Scan for the cell matching the given text and deliver its [X, Y] coordinate at center. 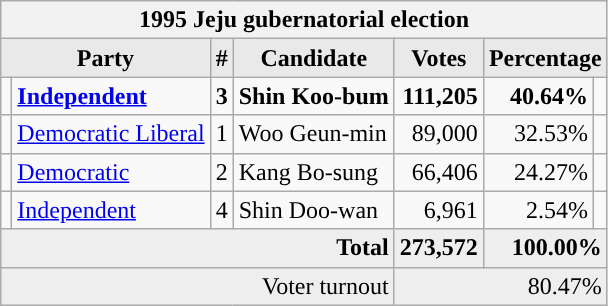
3 [222, 96]
Total [198, 248]
6,961 [438, 210]
111,205 [438, 96]
Votes [438, 58]
Kang Bo-sung [314, 172]
Party [106, 58]
24.27% [538, 172]
Shin Koo-bum [314, 96]
4 [222, 210]
66,406 [438, 172]
Democratic Liberal [111, 134]
273,572 [438, 248]
1995 Jeju gubernatorial election [304, 20]
80.47% [500, 286]
Shin Doo-wan [314, 210]
# [222, 58]
32.53% [538, 134]
2.54% [538, 210]
2 [222, 172]
Percentage [545, 58]
1 [222, 134]
Voter turnout [198, 286]
Woo Geun-min [314, 134]
40.64% [538, 96]
Democratic [111, 172]
100.00% [545, 248]
89,000 [438, 134]
Candidate [314, 58]
